Pinpoint the cell where the given text exists, returning its [X, Y] midpoint coordinate. 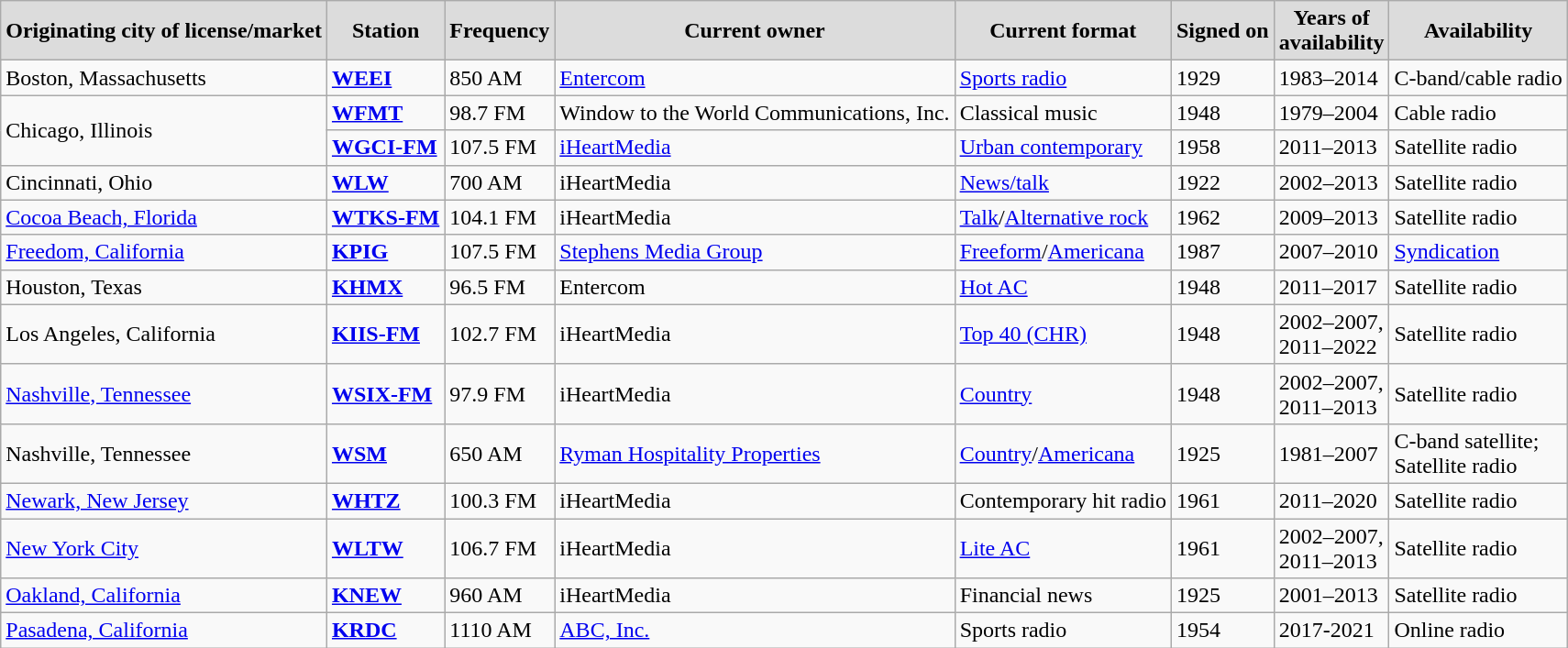
Los Angeles, California [164, 334]
2007–2010 [1331, 252]
1983–2014 [1331, 78]
2017-2021 [1331, 631]
WGCI-FM [385, 148]
WLTW [385, 548]
Years ofavailability [1331, 31]
New York City [164, 548]
C-band/cable radio [1478, 78]
Hot AC [1063, 287]
97.9 FM [500, 394]
2001–2013 [1331, 596]
Houston, Texas [164, 287]
106.7 FM [500, 548]
Freeform/Americana [1063, 252]
1929 [1222, 78]
Online radio [1478, 631]
Talk/Alternative rock [1063, 217]
1962 [1222, 217]
1958 [1222, 148]
850 AM [500, 78]
Current owner [755, 31]
2011–2013 [1331, 148]
Boston, Massachusetts [164, 78]
2011–2020 [1331, 500]
Classical music [1063, 113]
960 AM [500, 596]
1954 [1222, 631]
1979–2004 [1331, 113]
Availability [1478, 31]
1922 [1222, 182]
Urban contemporary [1063, 148]
Current format [1063, 31]
WTKS-FM [385, 217]
2011–2017 [1331, 287]
Frequency [500, 31]
1981–2007 [1331, 453]
News/talk [1063, 182]
Freedom, California [164, 252]
C-band satellite;Satellite radio [1478, 453]
2009–2013 [1331, 217]
98.7 FM [500, 113]
WEEI [385, 78]
ABC, Inc. [755, 631]
Originating city of license/market [164, 31]
Ryman Hospitality Properties [755, 453]
102.7 FM [500, 334]
Station [385, 31]
Newark, New Jersey [164, 500]
1987 [1222, 252]
WLW [385, 182]
KNEW [385, 596]
Contemporary hit radio [1063, 500]
Financial news [1063, 596]
Signed on [1222, 31]
Cable radio [1478, 113]
KIIS-FM [385, 334]
2002–2007,2011–2022 [1331, 334]
650 AM [500, 453]
104.1 FM [500, 217]
WFMT [385, 113]
Country [1063, 394]
100.3 FM [500, 500]
WSIX-FM [385, 394]
1110 AM [500, 631]
KHMX [385, 287]
Chicago, Illinois [164, 130]
Syndication [1478, 252]
96.5 FM [500, 287]
Pasadena, California [164, 631]
Window to the World Communications, Inc. [755, 113]
Country/Americana [1063, 453]
WHTZ [385, 500]
KPIG [385, 252]
700 AM [500, 182]
Top 40 (CHR) [1063, 334]
Lite AC [1063, 548]
Stephens Media Group [755, 252]
Oakland, California [164, 596]
Cincinnati, Ohio [164, 182]
Cocoa Beach, Florida [164, 217]
KRDC [385, 631]
2002–2013 [1331, 182]
WSM [385, 453]
